Output the [X, Y] coordinate of the center of the cell containing the given text.  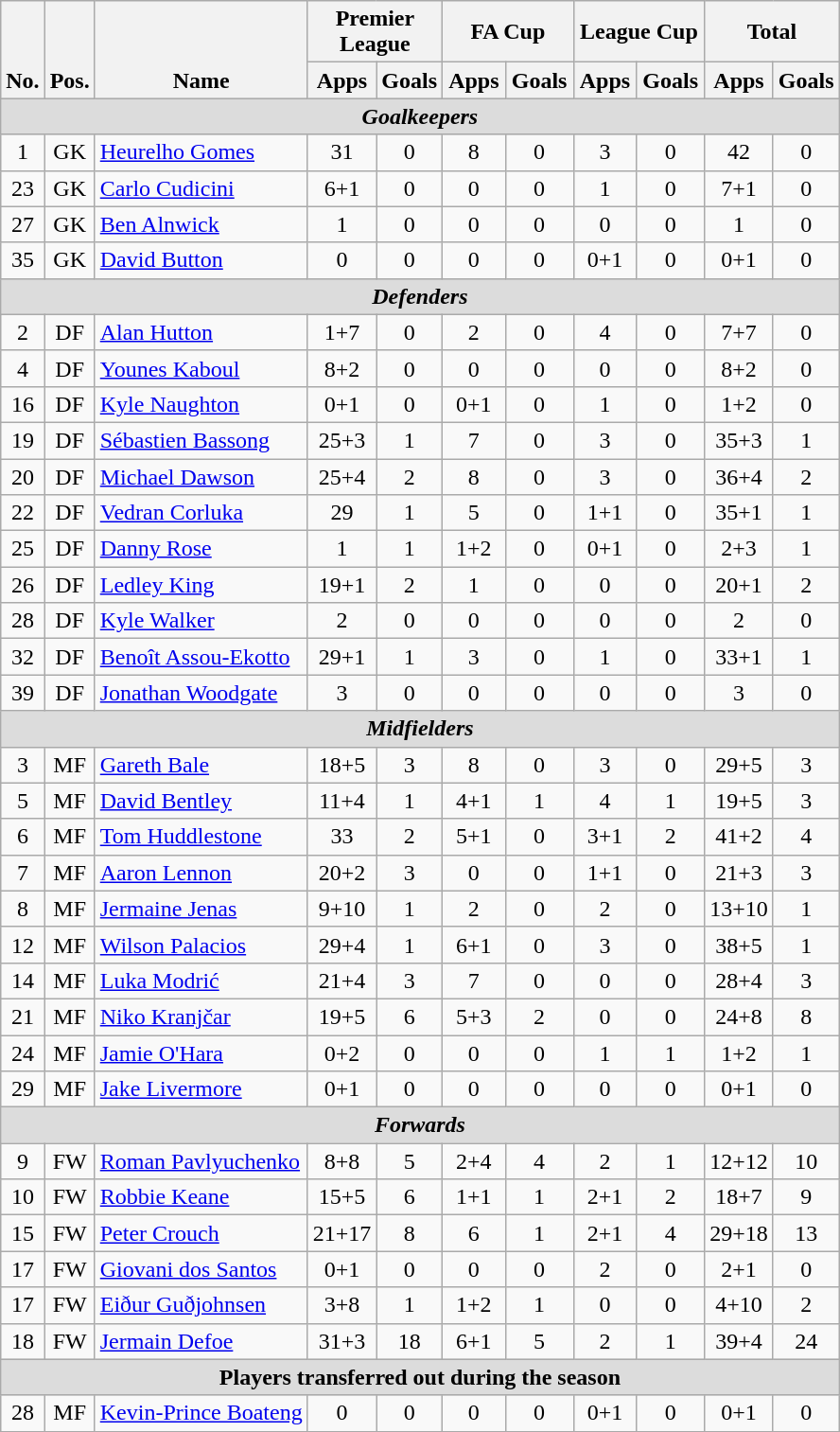
Giovani dos Santos [201, 1269]
1+7 [342, 332]
21+3 [740, 873]
31+3 [342, 1341]
25+4 [342, 476]
Tom Huddlestone [201, 837]
Peter Crouch [201, 1233]
35+1 [740, 513]
39 [23, 693]
David Bentley [201, 801]
20 [23, 476]
Wilson Palacios [201, 945]
No. [23, 49]
Robbie Keane [201, 1197]
26 [23, 585]
Jake Livermore [201, 1089]
Roman Pavlyuchenko [201, 1161]
4+10 [740, 1305]
Jamie O'Hara [201, 1053]
Midfielders [420, 729]
FA Cup [509, 32]
13+10 [740, 909]
15 [23, 1233]
27 [23, 224]
25 [23, 549]
5+1 [475, 837]
12+12 [740, 1161]
25+3 [342, 440]
9+10 [342, 909]
Jermain Defoe [201, 1341]
36+4 [740, 476]
12 [23, 945]
Name [201, 49]
15+5 [342, 1197]
Danny Rose [201, 549]
Carlo Cudicini [201, 188]
Kyle Naughton [201, 404]
Michael Dawson [201, 476]
7+7 [740, 332]
22 [23, 513]
Heurelho Gomes [201, 152]
29+4 [342, 945]
18+7 [740, 1197]
2+3 [740, 549]
35+3 [740, 440]
Goalkeepers [420, 116]
31 [342, 152]
29+1 [342, 657]
20+1 [740, 585]
2+4 [475, 1161]
19+1 [342, 585]
29+18 [740, 1233]
21+4 [342, 981]
21 [23, 1017]
Younes Kaboul [201, 368]
Aaron Lennon [201, 873]
35 [23, 260]
Kyle Walker [201, 621]
18+5 [342, 765]
33+1 [740, 657]
Players transferred out during the season [420, 1377]
Kevin-Prince Boateng [201, 1413]
Jonathan Woodgate [201, 693]
Pos. [70, 49]
3+1 [605, 837]
4+1 [475, 801]
23 [23, 188]
33 [342, 837]
13 [806, 1233]
Ben Alnwick [201, 224]
20+2 [342, 873]
19 [23, 440]
Luka Modrić [201, 981]
28+4 [740, 981]
Ledley King [201, 585]
11+4 [342, 801]
Gareth Bale [201, 765]
3+8 [342, 1305]
League Cup [639, 32]
29+5 [740, 765]
0+2 [342, 1053]
14 [23, 981]
Benoît Assou-Ekotto [201, 657]
Alan Hutton [201, 332]
5+3 [475, 1017]
24+8 [740, 1017]
Jermaine Jenas [201, 909]
7+1 [740, 188]
Eiður Guðjohnsen [201, 1305]
Total [772, 32]
42 [740, 152]
Defenders [420, 296]
21+17 [342, 1233]
Vedran Corluka [201, 513]
Sébastien Bassong [201, 440]
39+4 [740, 1341]
Premier League [375, 32]
8+8 [342, 1161]
Niko Kranjčar [201, 1017]
32 [23, 657]
38+5 [740, 945]
16 [23, 404]
Forwards [420, 1125]
41+2 [740, 837]
David Button [201, 260]
